Capture the cell that displays the provided text and extract its (X, Y) central coordinate. 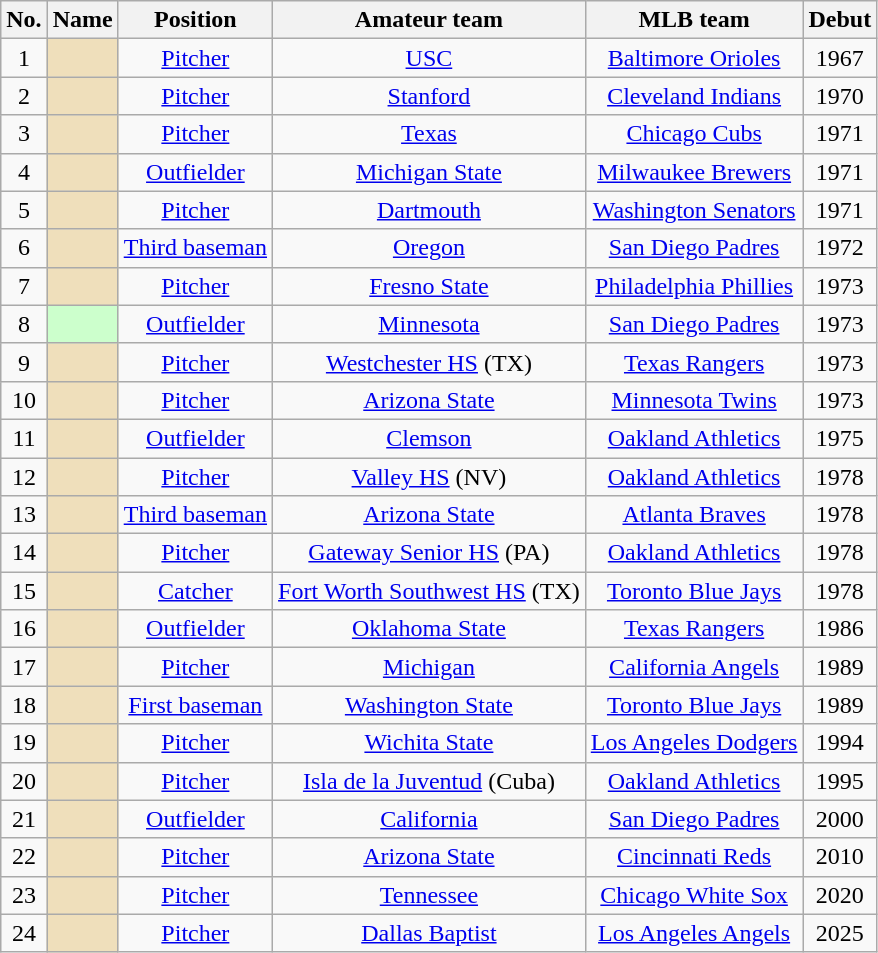
Cincinnati Reds (694, 857)
USC (430, 58)
Stanford (430, 96)
1970 (840, 96)
Westchester HS (TX) (430, 362)
9 (24, 362)
Philadelphia Phillies (694, 286)
Oregon (430, 248)
Tennessee (430, 895)
Minnesota (430, 324)
Washington Senators (694, 210)
8 (24, 324)
Los Angeles Dodgers (694, 743)
1995 (840, 781)
15 (24, 591)
Oklahoma State (430, 629)
2020 (840, 895)
18 (24, 705)
1994 (840, 743)
Chicago White Sox (694, 895)
13 (24, 515)
6 (24, 248)
12 (24, 477)
1 (24, 58)
Isla de la Juventud (Cuba) (430, 781)
Baltimore Orioles (694, 58)
3 (24, 134)
Debut (840, 20)
No. (24, 20)
1975 (840, 438)
Position (195, 20)
Gateway Senior HS (PA) (430, 553)
1986 (840, 629)
10 (24, 400)
2010 (840, 857)
22 (24, 857)
7 (24, 286)
2000 (840, 819)
MLB team (694, 20)
16 (24, 629)
Amateur team (430, 20)
17 (24, 667)
California (430, 819)
2025 (840, 933)
20 (24, 781)
19 (24, 743)
5 (24, 210)
Cleveland Indians (694, 96)
23 (24, 895)
Valley HS (NV) (430, 477)
Chicago Cubs (694, 134)
2 (24, 96)
Catcher (195, 591)
Dartmouth (430, 210)
Texas (430, 134)
Name (82, 20)
California Angels (694, 667)
Wichita State (430, 743)
Michigan State (430, 172)
4 (24, 172)
Atlanta Braves (694, 515)
Dallas Baptist (430, 933)
Fort Worth Southwest HS (TX) (430, 591)
Milwaukee Brewers (694, 172)
11 (24, 438)
Los Angeles Angels (694, 933)
Fresno State (430, 286)
21 (24, 819)
1972 (840, 248)
1967 (840, 58)
Clemson (430, 438)
24 (24, 933)
First baseman (195, 705)
14 (24, 553)
Minnesota Twins (694, 400)
Washington State (430, 705)
Michigan (430, 667)
